Provide the [x, y] coordinate of the cell's center where the given text is located.  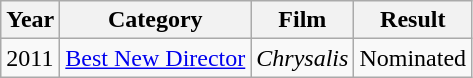
Year [30, 20]
Result [413, 20]
2011 [30, 58]
Nominated [413, 58]
Category [156, 20]
Film [302, 20]
Best New Director [156, 58]
Chrysalis [302, 58]
